For the text-containing cell, return its midpoint in [x, y] coordinate format. 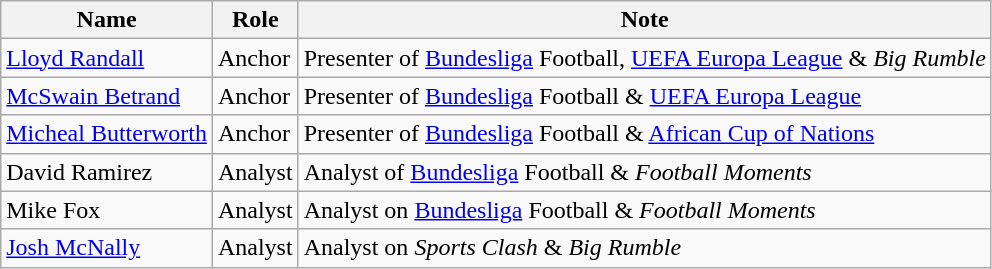
Name [107, 20]
Micheal Butterworth [107, 134]
Presenter of Bundesliga Football, UEFA Europa League & Big Rumble [644, 58]
Presenter of Bundesliga Football & African Cup of Nations [644, 134]
McSwain Betrand [107, 96]
Analyst of Bundesliga Football & Football Moments [644, 172]
David Ramirez [107, 172]
Analyst on Sports Clash & Big Rumble [644, 248]
Analyst on Bundesliga Football & Football Moments [644, 210]
Mike Fox [107, 210]
Note [644, 20]
Lloyd Randall [107, 58]
Role [255, 20]
Josh McNally [107, 248]
Presenter of Bundesliga Football & UEFA Europa League [644, 96]
